Pinpoint the cell where the given text exists, returning its (x, y) midpoint coordinate. 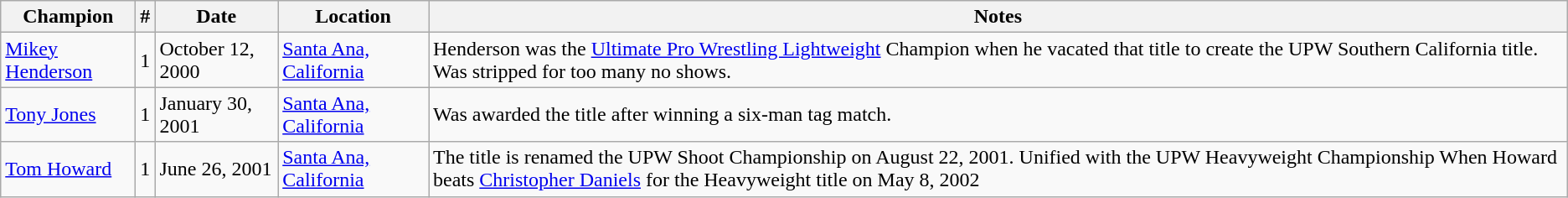
June 26, 2001 (216, 169)
Was awarded the title after winning a six-man tag match. (998, 114)
# (146, 17)
Tony Jones (69, 114)
Mikey Henderson (69, 60)
October 12, 2000 (216, 60)
Tom Howard (69, 169)
Champion (69, 17)
Date (216, 17)
January 30, 2001 (216, 114)
Location (353, 17)
Notes (998, 17)
